Identify which cell holds the provided text, then report its [X, Y] central coordinate. 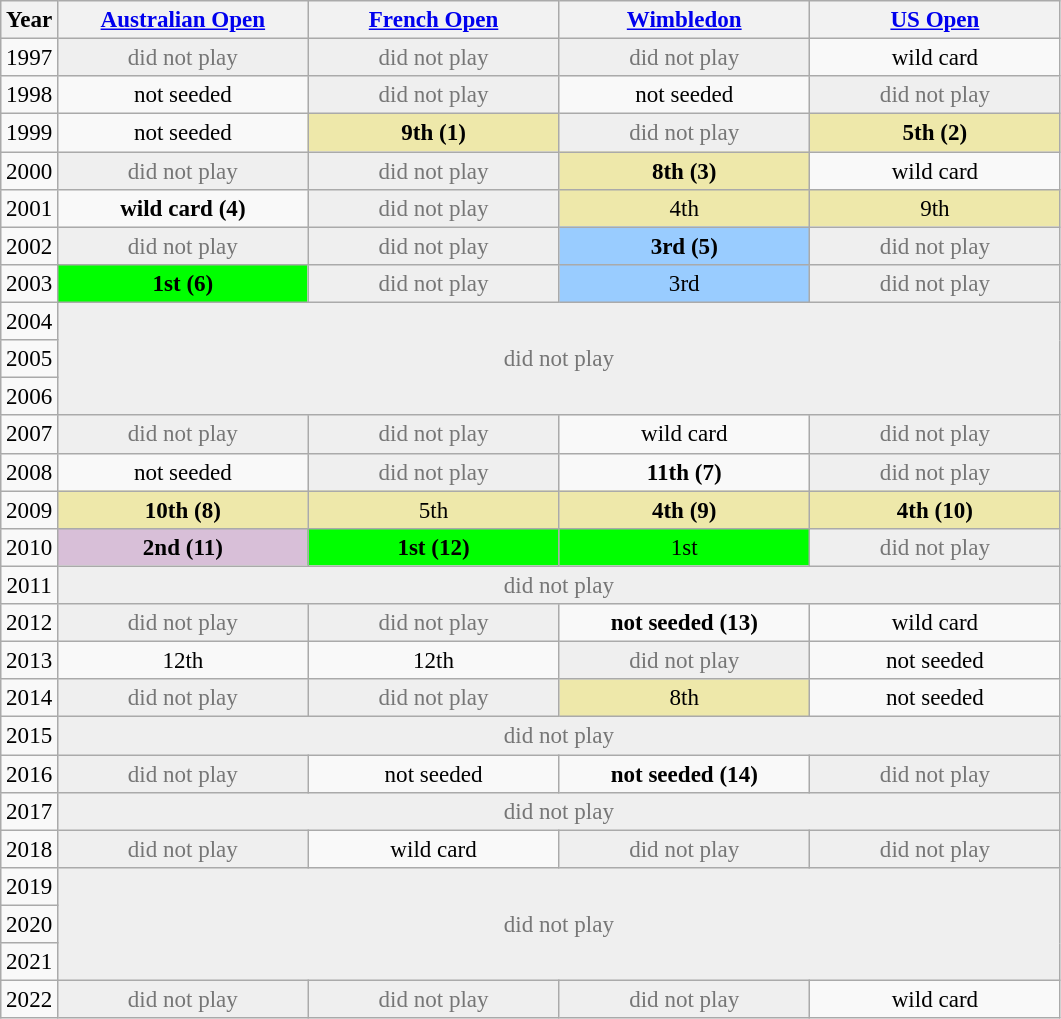
Australian Open [184, 20]
2006 [30, 397]
US Open [936, 20]
2009 [30, 510]
5th [434, 510]
2nd (11) [184, 548]
2018 [30, 849]
not seeded (14) [684, 774]
9th (1) [434, 133]
4th (10) [936, 510]
4th [684, 209]
1998 [30, 95]
2017 [30, 812]
8th (3) [684, 171]
8th [684, 698]
1997 [30, 58]
11th (7) [684, 472]
2012 [30, 623]
1st (12) [434, 548]
Year [30, 20]
2004 [30, 322]
1st (6) [184, 284]
1999 [30, 133]
not seeded (13) [684, 623]
2000 [30, 171]
2011 [30, 585]
9th [936, 209]
2016 [30, 774]
Wimbledon [684, 20]
2015 [30, 736]
wild card (4) [184, 209]
4th (9) [684, 510]
French Open [434, 20]
2002 [30, 246]
2021 [30, 962]
2020 [30, 925]
3rd (5) [684, 246]
2022 [30, 1000]
5th (2) [936, 133]
2001 [30, 209]
2007 [30, 435]
2003 [30, 284]
10th (8) [184, 510]
2014 [30, 698]
2008 [30, 472]
2013 [30, 661]
2019 [30, 887]
2010 [30, 548]
1st [684, 548]
2005 [30, 359]
3rd [684, 284]
